Return the [X, Y] coordinate for the center point of the cell that contains the specified text.  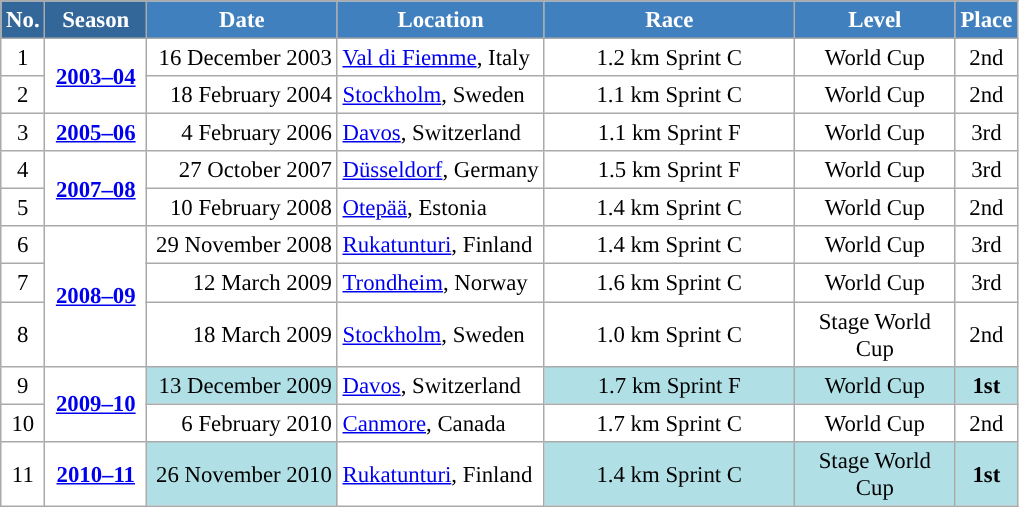
9 [23, 385]
3 [23, 133]
4 [23, 170]
Otepää, Estonia [440, 208]
Düsseldorf, Germany [440, 170]
1.2 km Sprint C [670, 58]
Location [440, 20]
16 December 2003 [242, 58]
1.7 km Sprint C [670, 423]
Level [876, 20]
1.0 km Sprint C [670, 334]
1.6 km Sprint C [670, 283]
10 [23, 423]
2010–11 [96, 474]
2007–08 [96, 188]
Trondheim, Norway [440, 283]
No. [23, 20]
18 February 2004 [242, 95]
Place [986, 20]
7 [23, 283]
8 [23, 334]
2 [23, 95]
12 March 2009 [242, 283]
Race [670, 20]
4 February 2006 [242, 133]
10 February 2008 [242, 208]
1.5 km Sprint F [670, 170]
1.1 km Sprint F [670, 133]
Season [96, 20]
1.7 km Sprint F [670, 385]
13 December 2009 [242, 385]
18 March 2009 [242, 334]
1.1 km Sprint C [670, 95]
Canmore, Canada [440, 423]
2008–09 [96, 296]
6 [23, 245]
2009–10 [96, 404]
Val di Fiemme, Italy [440, 58]
6 February 2010 [242, 423]
27 October 2007 [242, 170]
29 November 2008 [242, 245]
5 [23, 208]
2003–04 [96, 76]
Date [242, 20]
2005–06 [96, 133]
11 [23, 474]
26 November 2010 [242, 474]
1 [23, 58]
